Detect which cell encompasses the target text, then output its (X, Y) center coordinate. 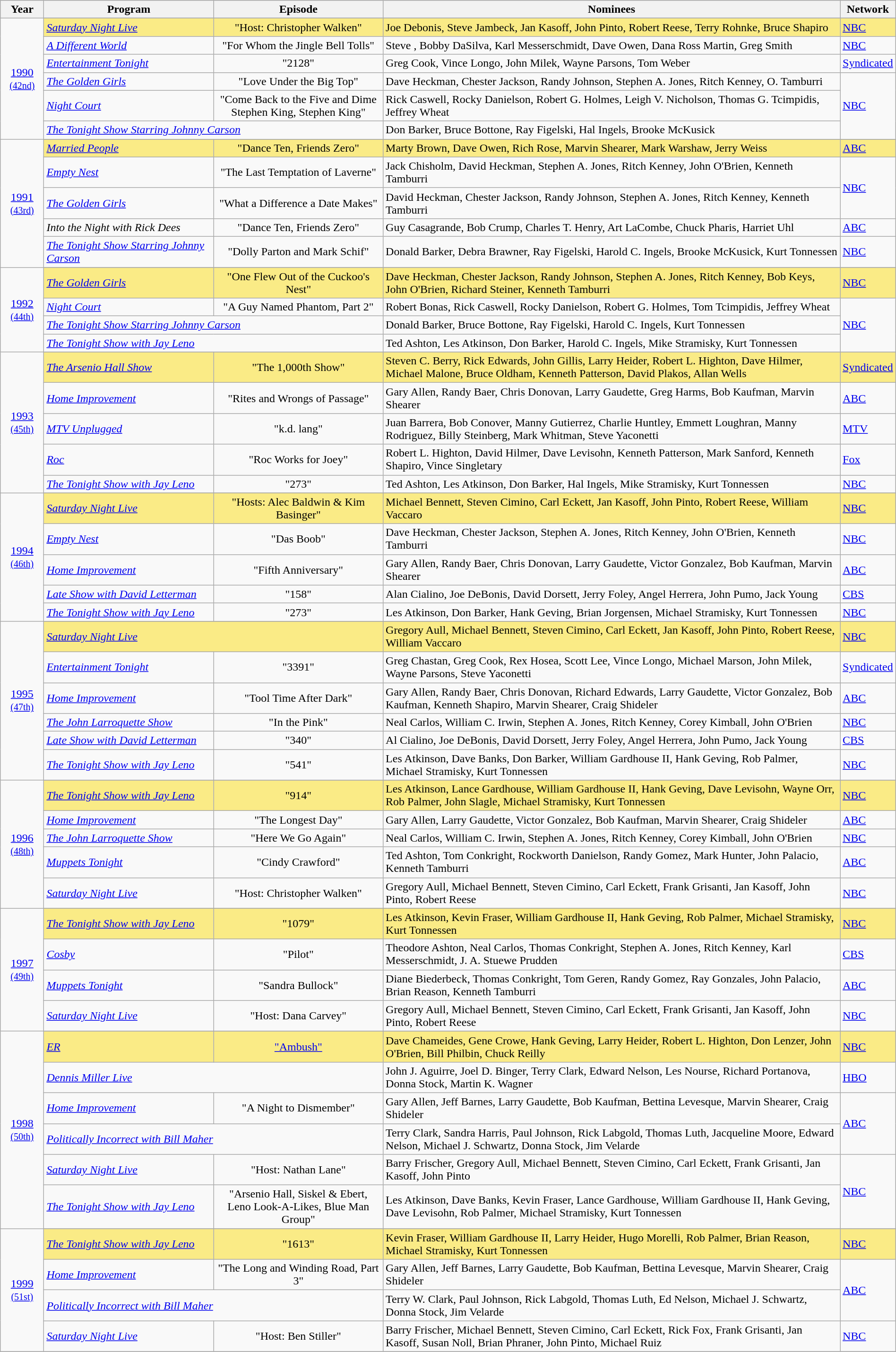
David Heckman, Chester Jackson, Randy Johnson, Stephen A. Jones, Ritch Kenney, Kenneth Tamburri (612, 203)
Dave Heckman, Chester Jackson, Randy Johnson, Stephen A. Jones, Ritch Kenney, O. Tamburri (612, 81)
John J. Aguirre, Joel D. Binger, Terry Clark, Edward Nelson, Les Nourse, Richard Portanova, Donna Stock, Martin K. Wagner (612, 1077)
Nominees (612, 9)
Dennis Miller Live (214, 1077)
"Love Under the Big Top" (298, 81)
Ted Ashton, Les Atkinson, Don Barker, Harold C. Ingels, Mike Stramisky, Kurt Tonnessen (612, 343)
"The 1,000th Show" (298, 368)
Rick Caswell, Rocky Danielson, Robert G. Holmes, Leigh V. Nicholson, Thomas G. Tcimpidis, Jeffrey Wheat (612, 106)
Terry W. Clark, Paul Johnson, Rick Labgold, Thomas Luth, Ed Nelson, Michael J. Schwartz, Donna Stock, Jim Velarde (612, 1305)
Donald Barker, Debra Brawner, Ray Figelski, Harold C. Ingels, Brooke McKusick, Kurt Tonnessen (612, 251)
Robert L. Highton, David Hilmer, Dave Levisohn, Kenneth Patterson, Mark Sanford, Kenneth Shapiro, Vince Singletary (612, 459)
Kevin Fraser, William Gardhouse II, Larry Heider, Hugo Morelli, Rob Palmer, Brian Reason, Michael Stramisky, Kurt Tonnessen (612, 1244)
MTV (868, 429)
1996(48th) (22, 844)
"The Last Temptation of Laverne" (298, 172)
"The Long and Winding Road, Part 3" (298, 1275)
MTV Unplugged (129, 429)
"Cindy Crawford" (298, 862)
Gary Allen, Randy Baer, Chris Donovan, Larry Gaudette, Victor Gonzalez, Bob Kaufman, Marvin Shearer (612, 570)
"1079" (298, 923)
Terry Clark, Sandra Harris, Paul Johnson, Rick Labgold, Thomas Luth, Jacqueline Moore, Edward Nelson, Michael J. Schwartz, Donna Stock, Jim Velarde (612, 1139)
1991(43rd) (22, 203)
"1613" (298, 1244)
Donald Barker, Bruce Bottone, Ray Figelski, Harold C. Ingels, Kurt Tonnessen (612, 325)
Network (868, 9)
Married People (129, 148)
Episode (298, 9)
Roc (129, 459)
"Arsenio Hall, Siskel & Ebert, Leno Look-A-Likes, Blue Man Group" (298, 1207)
Cosby (129, 955)
1999(51st) (22, 1290)
Year (22, 9)
"The Longest Day" (298, 820)
"Host: Dana Carvey" (298, 1016)
Les Atkinson, Dave Banks, Don Barker, William Gardhouse II, Hank Geving, Rob Palmer, Michael Stramisky, Kurt Tonnessen (612, 765)
"Host: Ben Stiller" (298, 1336)
Ted Ashton, Tom Conkright, Rockworth Danielson, Randy Gomez, Mark Hunter, John Palacio, Kenneth Tamburri (612, 862)
"Das Boob" (298, 539)
Les Atkinson, Don Barker, Hank Geving, Brian Jorgensen, Michael Stramisky, Kurt Tonnessen (612, 612)
"Host: Nathan Lane" (298, 1170)
"3391" (298, 667)
"Pilot" (298, 955)
Dave Heckman, Chester Jackson, Stephen A. Jones, Ritch Kenney, John O'Brien, Kenneth Tamburri (612, 539)
1992(44th) (22, 310)
"340" (298, 741)
HBO (868, 1077)
Fox (868, 459)
"Roc Works for Joey" (298, 459)
Gregory Aull, Michael Bennett, Steven Cimino, Carl Eckett, Jan Kasoff, John Pinto, Robert Reese, William Vaccaro (612, 636)
"Ambush" (298, 1046)
Ted Ashton, Les Atkinson, Don Barker, Hal Ingels, Mike Stramisky, Kurt Tonnessen (612, 484)
Michael Bennett, Steven Cimino, Carl Eckett, Jan Kasoff, John Pinto, Robert Reese, William Vaccaro (612, 508)
Diane Biederbeck, Thomas Conkright, Tom Geren, Randy Gomez, Ray Gonzales, John Palacio, Brian Reason, Kenneth Tamburri (612, 985)
The Arsenio Hall Show (129, 368)
"Rites and Wrongs of Passage" (298, 398)
Dave Heckman, Chester Jackson, Randy Johnson, Stephen A. Jones, Ritch Kenney, Bob Keys, John O'Brien, Richard Steiner, Kenneth Tamburri (612, 283)
Barry Frischer, Gregory Aull, Michael Bennett, Steven Cimino, Carl Eckett, Frank Grisanti, Jan Kasoff, John Pinto (612, 1170)
Gary Allen, Randy Baer, Chris Donovan, Larry Gaudette, Greg Harms, Bob Kaufman, Marvin Shearer (612, 398)
"For Whom the Jingle Bell Tolls" (298, 45)
1995(47th) (22, 700)
1993(45th) (22, 422)
Robert Bonas, Rick Caswell, Rocky Danielson, Robert G. Holmes, Tom Tcimpidis, Jeffrey Wheat (612, 307)
"541" (298, 765)
"Dolly Parton and Mark Schif" (298, 251)
Dave Chameides, Gene Crowe, Hank Geving, Larry Heider, Robert L. Highton, Don Lenzer, John O'Brien, Bill Philbin, Chuck Reilly (612, 1046)
Into the Night with Rick Dees (129, 227)
Steve , Bobby DaSilva, Karl Messerschmidt, Dave Owen, Dana Ross Martin, Greg Smith (612, 45)
1994(46th) (22, 557)
Marty Brown, Dave Owen, Rich Rose, Marvin Shearer, Mark Warshaw, Jerry Weiss (612, 148)
"Here We Go Again" (298, 838)
"In the Pink" (298, 723)
"A Night to Dismember" (298, 1108)
Jack Chisholm, David Heckman, Stephen A. Jones, Ritch Kenney, John O'Brien, Kenneth Tamburri (612, 172)
"What a Difference a Date Makes" (298, 203)
Al Cialino, Joe DeBonis, David Dorsett, Jerry Foley, Angel Herrera, John Pumo, Jack Young (612, 741)
Program (129, 9)
Les Atkinson, Kevin Fraser, William Gardhouse II, Hank Geving, Rob Palmer, Michael Stramisky, Kurt Tonnessen (612, 923)
Theodore Ashton, Neal Carlos, Thomas Conkright, Stephen A. Jones, Ritch Kenney, Karl Messerschmidt, J. A. Stuewe Prudden (612, 955)
ER (129, 1046)
"Sandra Bullock" (298, 985)
Juan Barrera, Bob Conover, Manny Gutierrez, Charlie Huntley, Emmett Loughran, Manny Rodriguez, Billy Steinberg, Mark Whitman, Steve Yaconetti (612, 429)
A Different World (129, 45)
Alan Cialino, Joe DeBonis, David Dorsett, Jerry Foley, Angel Herrera, John Pumo, Jack Young (612, 594)
"2128" (298, 63)
"Hosts: Alec Baldwin & Kim Basinger" (298, 508)
"One Flew Out of the Cuckoo's Nest" (298, 283)
"Come Back to the Five and Dime Stephen King, Stephen King" (298, 106)
"Tool Time After Dark" (298, 698)
"Fifth Anniversary" (298, 570)
"k.d. lang" (298, 429)
"A Guy Named Phantom, Part 2" (298, 307)
Greg Cook, Vince Longo, John Milek, Wayne Parsons, Tom Weber (612, 63)
Gary Allen, Larry Gaudette, Victor Gonzalez, Bob Kaufman, Marvin Shearer, Craig Shideler (612, 820)
Joe Debonis, Steve Jambeck, Jan Kasoff, John Pinto, Robert Reese, Terry Rohnke, Bruce Shapiro (612, 27)
1997(49th) (22, 970)
Guy Casagrande, Bob Crump, Charles T. Henry, Art LaCombe, Chuck Pharis, Harriet Uhl (612, 227)
"158" (298, 594)
Gary Allen, Randy Baer, Chris Donovan, Richard Edwards, Larry Gaudette, Victor Gonzalez, Bob Kaufman, Kenneth Shapiro, Marvin Shearer, Craig Shideler (612, 698)
"914" (298, 796)
1990(42nd) (22, 78)
Don Barker, Bruce Bottone, Ray Figelski, Hal Ingels, Brooke McKusick (612, 130)
1998(50th) (22, 1129)
Greg Chastan, Greg Cook, Rex Hosea, Scott Lee, Vince Longo, Michael Marson, John Milek, Wayne Parsons, Steve Yaconetti (612, 667)
